Determine the (X, Y) coordinate at the center of the cell enclosing the given text.  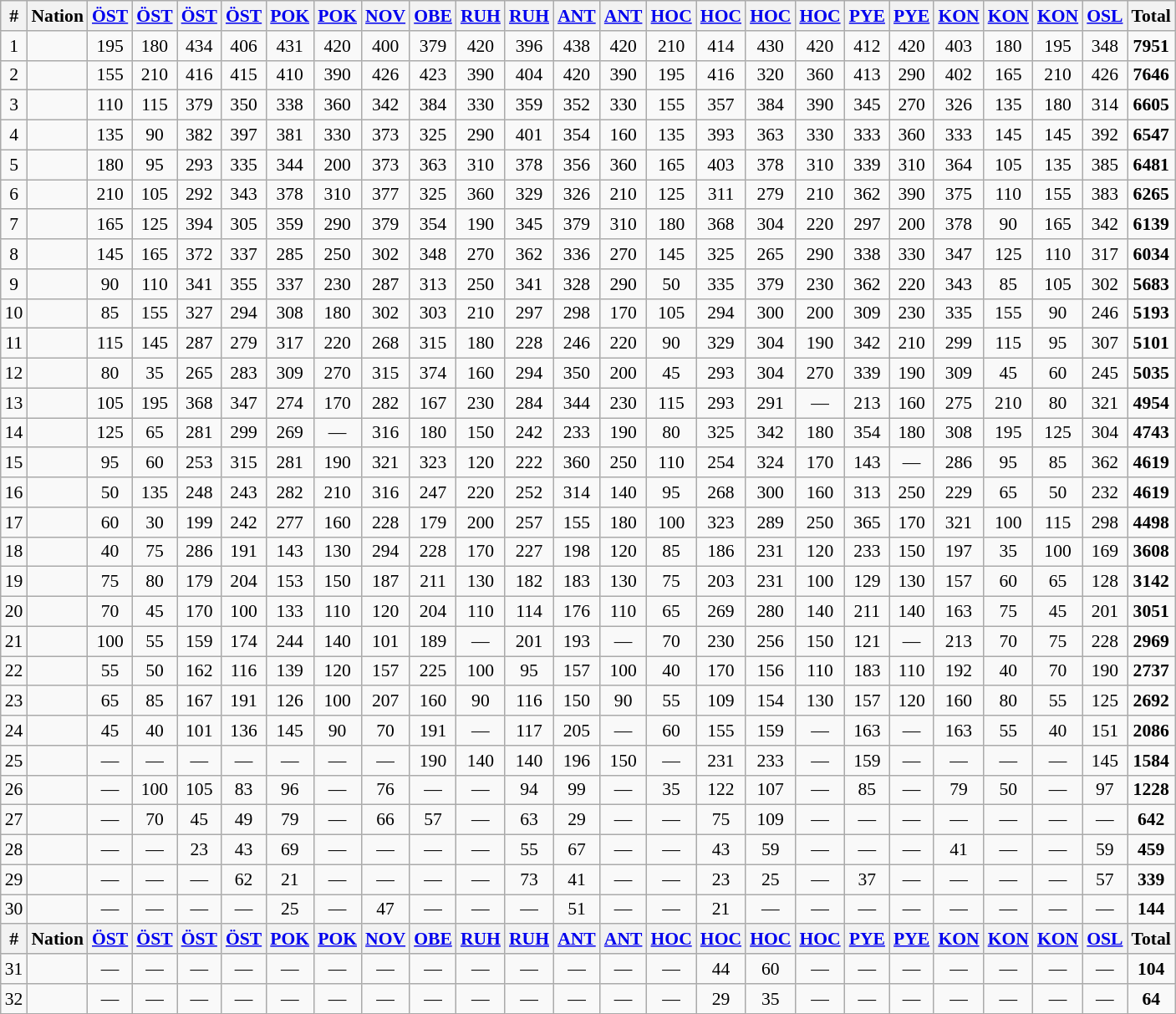
83 (244, 790)
162 (199, 671)
307 (1105, 344)
397 (244, 135)
364 (958, 165)
4498 (1152, 522)
423 (433, 75)
6 (14, 195)
253 (199, 463)
394 (199, 225)
303 (433, 313)
129 (868, 582)
257 (529, 522)
383 (1105, 195)
22 (14, 671)
6481 (1152, 165)
17 (14, 522)
642 (1152, 820)
114 (529, 612)
153 (289, 582)
393 (720, 135)
128 (1105, 582)
99 (577, 790)
139 (289, 671)
375 (958, 195)
64 (1152, 999)
311 (720, 195)
256 (771, 641)
291 (771, 403)
305 (244, 225)
402 (958, 75)
328 (577, 284)
401 (529, 135)
3051 (1152, 612)
62 (244, 879)
245 (1105, 374)
15 (14, 463)
381 (289, 135)
126 (289, 701)
69 (289, 850)
1584 (1152, 761)
73 (529, 879)
3608 (1152, 552)
24 (14, 731)
192 (958, 671)
3142 (1152, 582)
199 (199, 522)
252 (529, 492)
121 (868, 641)
3 (14, 105)
284 (529, 403)
19 (14, 582)
385 (1105, 165)
244 (289, 641)
193 (577, 641)
8 (14, 254)
97 (1105, 790)
197 (958, 552)
49 (244, 820)
9 (14, 284)
415 (244, 75)
76 (385, 790)
117 (529, 731)
7951 (1152, 46)
5101 (1152, 344)
4 (14, 135)
174 (244, 641)
2 (14, 75)
122 (720, 790)
2692 (1152, 701)
7646 (1152, 75)
94 (529, 790)
254 (720, 463)
292 (199, 195)
207 (385, 701)
10 (14, 313)
396 (529, 46)
392 (1105, 135)
2737 (1152, 671)
229 (958, 492)
4743 (1152, 433)
6265 (1152, 195)
247 (433, 492)
413 (868, 75)
51 (577, 910)
222 (529, 463)
26 (14, 790)
187 (385, 582)
414 (720, 46)
156 (771, 671)
144 (1152, 910)
327 (199, 313)
438 (577, 46)
186 (720, 552)
176 (577, 612)
27 (14, 820)
365 (868, 522)
6139 (1152, 225)
225 (433, 671)
104 (1152, 969)
182 (529, 582)
31 (14, 969)
412 (868, 46)
5 (14, 165)
2969 (1152, 641)
400 (385, 46)
11 (14, 344)
136 (244, 731)
374 (433, 374)
430 (771, 46)
232 (1105, 492)
133 (289, 612)
324 (771, 463)
248 (199, 492)
1228 (1152, 790)
372 (199, 254)
28 (14, 850)
151 (1105, 731)
404 (529, 75)
16 (14, 492)
14 (14, 433)
189 (433, 641)
227 (529, 552)
243 (244, 492)
357 (720, 105)
7 (14, 225)
320 (771, 75)
6547 (1152, 135)
5035 (1152, 374)
18 (14, 552)
277 (289, 522)
67 (577, 850)
13 (14, 403)
198 (577, 552)
382 (199, 135)
6034 (1152, 254)
431 (289, 46)
410 (289, 75)
4954 (1152, 403)
6605 (1152, 105)
20 (14, 612)
459 (1152, 850)
2086 (1152, 731)
280 (771, 612)
47 (385, 910)
203 (720, 582)
352 (577, 105)
336 (577, 254)
285 (289, 254)
5193 (1152, 313)
289 (771, 522)
275 (958, 403)
44 (720, 969)
107 (771, 790)
355 (244, 284)
66 (385, 820)
63 (529, 820)
356 (577, 165)
283 (244, 374)
12 (14, 374)
274 (289, 403)
1 (14, 46)
406 (244, 46)
377 (385, 195)
154 (771, 701)
32 (14, 999)
434 (199, 46)
5683 (1152, 284)
37 (868, 879)
169 (1105, 552)
205 (577, 731)
96 (289, 790)
196 (577, 761)
